Locate the cell with the specified text and output its (x, y) center coordinate. 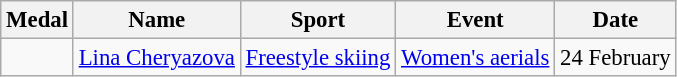
Event (476, 20)
24 February (616, 58)
Date (616, 20)
Women's aerials (476, 58)
Freestyle skiing (318, 58)
Name (156, 20)
Sport (318, 20)
Lina Cheryazova (156, 58)
Medal (38, 20)
